Detect which cell encompasses the target text, then output its (x, y) center coordinate. 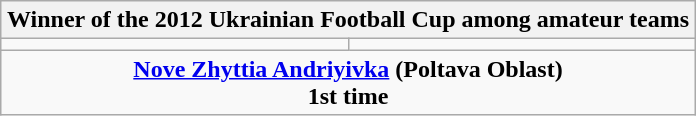
Nove Zhyttia Andriyivka (Poltava Oblast)1st time (348, 82)
Winner of the 2012 Ukrainian Football Cup among amateur teams (348, 20)
